Detect which cell encompasses the target text, then output its [x, y] center coordinate. 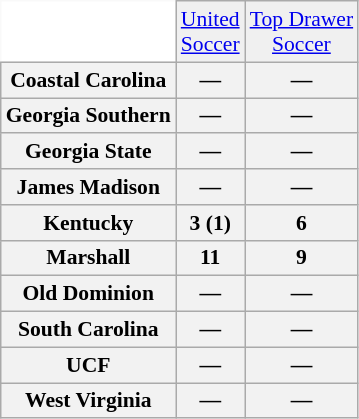
Georgia Southern [88, 116]
Top DrawerSoccer [302, 32]
3 (1) [210, 223]
James Madison [88, 187]
Kentucky [88, 223]
Georgia State [88, 152]
Marshall [88, 258]
Old Dominion [88, 294]
9 [302, 258]
11 [210, 258]
UnitedSoccer [210, 32]
Coastal Carolina [88, 80]
West Virginia [88, 401]
South Carolina [88, 330]
UCF [88, 365]
6 [302, 223]
